Locate the cell with the specified text and output its (X, Y) center coordinate. 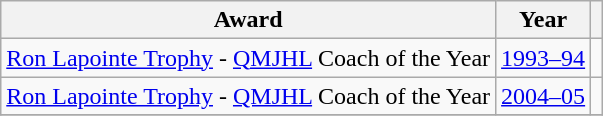
Year (544, 20)
2004–05 (544, 96)
Award (248, 20)
1993–94 (544, 58)
